Determine the (X, Y) coordinate at the center of the cell enclosing the given text.  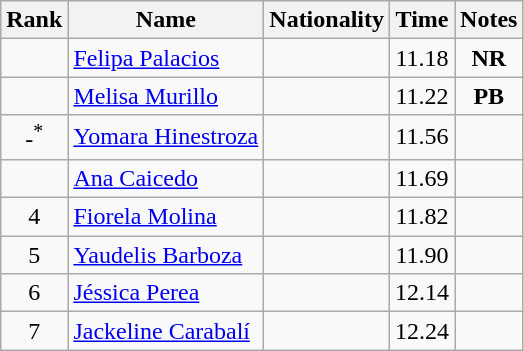
NR (489, 58)
11.90 (422, 255)
12.14 (422, 293)
Name (166, 20)
Melisa Murillo (166, 96)
6 (34, 293)
11.82 (422, 217)
Yaudelis Barboza (166, 255)
Jackeline Carabalí (166, 331)
Nationality (327, 20)
4 (34, 217)
PB (489, 96)
5 (34, 255)
7 (34, 331)
Yomara Hinestroza (166, 138)
11.18 (422, 58)
Time (422, 20)
11.69 (422, 178)
12.24 (422, 331)
-* (34, 138)
Jéssica Perea (166, 293)
Rank (34, 20)
Fiorela Molina (166, 217)
11.56 (422, 138)
Notes (489, 20)
11.22 (422, 96)
Felipa Palacios (166, 58)
Ana Caicedo (166, 178)
